Output the (X, Y) coordinate of the center of the cell containing the given text.  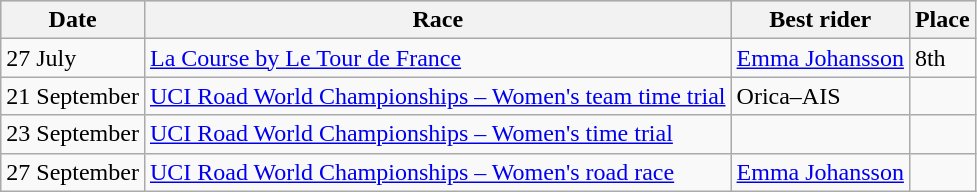
UCI Road World Championships – Women's time trial (438, 134)
UCI Road World Championships – Women's team time trial (438, 96)
27 July (73, 58)
21 September (73, 96)
Best rider (820, 20)
23 September (73, 134)
8th (942, 58)
Place (942, 20)
Race (438, 20)
Orica–AIS (820, 96)
La Course by Le Tour de France (438, 58)
Date (73, 20)
27 September (73, 172)
UCI Road World Championships – Women's road race (438, 172)
